Extract the (x, y) coordinate from the center of the cell holding the provided text.  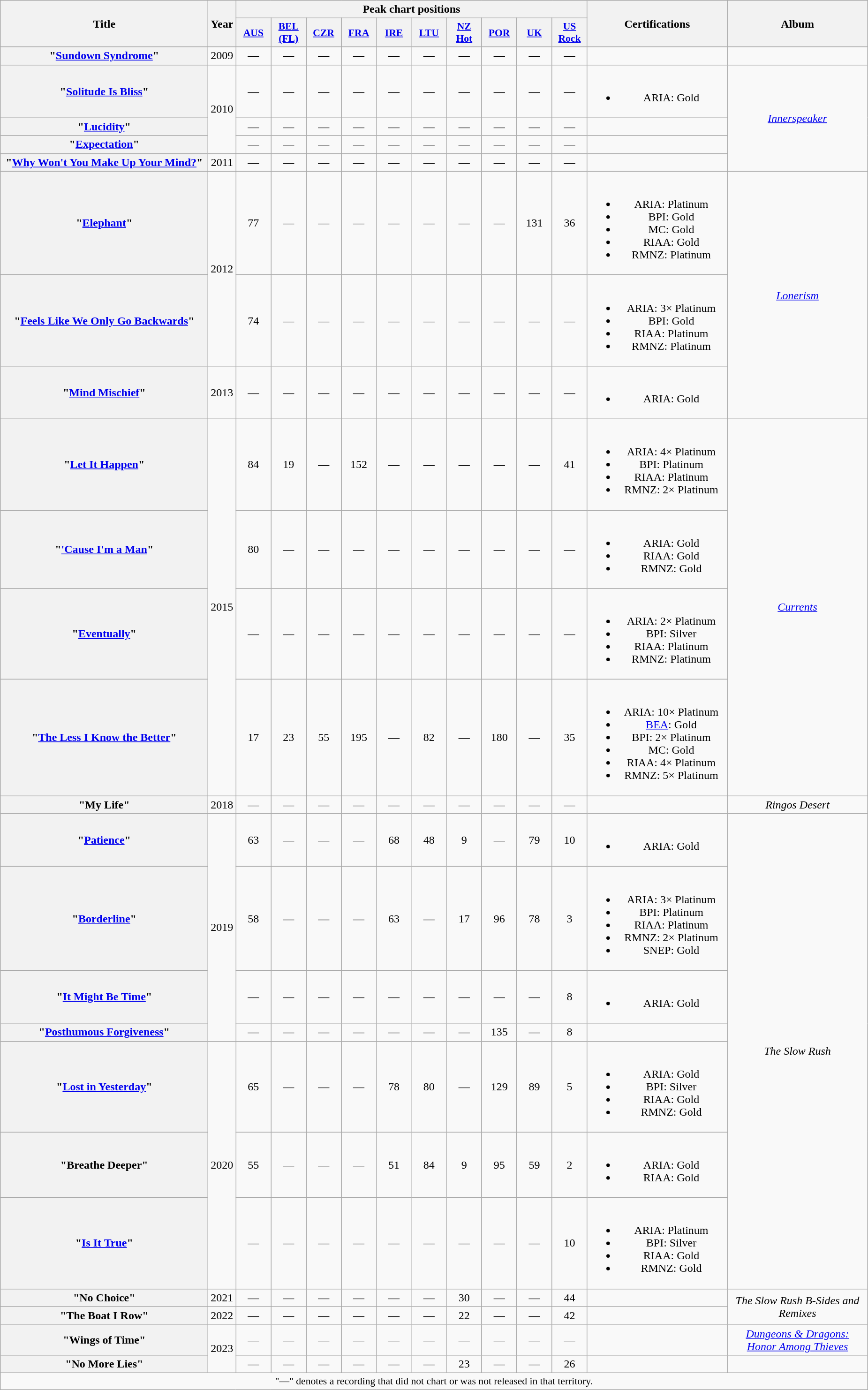
2020 (222, 1165)
5 (569, 1087)
Year (222, 23)
77 (253, 223)
"Mind Mischief" (104, 392)
48 (429, 840)
195 (359, 738)
ARIA: PlatinumBPI: GoldMC: GoldRIAA: GoldRMNZ: Platinum (657, 223)
95 (499, 1165)
"It Might Be Time" (104, 997)
2018 (222, 805)
ARIA: PlatinumBPI: SilverRIAA: GoldRMNZ: Gold (657, 1243)
"Lucidity" (104, 127)
The Slow Rush B-Sides and Remixes (797, 1307)
ARIA: GoldRIAA: GoldRMNZ: Gold (657, 550)
35 (569, 738)
44 (569, 1298)
2015 (222, 607)
2021 (222, 1298)
65 (253, 1087)
"Borderline" (104, 918)
96 (499, 918)
LTU (429, 33)
IRE (394, 33)
Lonerism (797, 295)
2009 (222, 56)
"Elephant" (104, 223)
ARIA: GoldRIAA: Gold (657, 1165)
"'Cause I'm a Man" (104, 550)
ARIA: 3× PlatinumBPI: PlatinumRIAA: PlatinumRMNZ: 2× PlatinumSNEP: Gold (657, 918)
"No More Lies" (104, 1364)
"Patience" (104, 840)
Ringos Desert (797, 805)
ARIA: 3× PlatinumBPI: GoldRIAA: PlatinumRMNZ: Platinum (657, 320)
ARIA: 2× PlatinumBPI: SilverRIAA: PlatinumRMNZ: Platinum (657, 634)
"The Boat I Row" (104, 1315)
"Let It Happen" (104, 464)
2022 (222, 1315)
Album (797, 23)
ARIA: 4× PlatinumBPI: PlatinumRIAA: PlatinumRMNZ: 2× Platinum (657, 464)
"Sundown Syndrome" (104, 56)
68 (394, 840)
Dungeons & Dragons: Honor Among Thieves (797, 1339)
"The Less I Know the Better" (104, 738)
42 (569, 1315)
"My Life" (104, 805)
26 (569, 1364)
The Slow Rush (797, 1051)
74 (253, 320)
"—" denotes a recording that did not chart or was not released in that territory. (434, 1381)
"Why Won't You Make Up Your Mind?" (104, 162)
"No Choice" (104, 1298)
Innerspeaker (797, 118)
51 (394, 1165)
82 (429, 738)
"Feels Like We Only Go Backwards" (104, 320)
2011 (222, 162)
Peak chart positions (412, 9)
152 (359, 464)
79 (535, 840)
"Posthumous Forgiveness" (104, 1032)
2013 (222, 392)
58 (253, 918)
NZHot (464, 33)
"Eventually" (104, 634)
FRA (359, 33)
USRock (569, 33)
2 (569, 1165)
30 (464, 1298)
135 (499, 1032)
131 (535, 223)
3 (569, 918)
"Lost in Yesterday" (104, 1087)
59 (535, 1165)
Certifications (657, 23)
"Expectation" (104, 144)
"Is It True" (104, 1243)
180 (499, 738)
2010 (222, 109)
"Breathe Deeper" (104, 1165)
2023 (222, 1349)
BEL(FL) (289, 33)
POR (499, 33)
41 (569, 464)
Title (104, 23)
19 (289, 464)
22 (464, 1315)
89 (535, 1087)
"Wings of Time" (104, 1339)
"Solitude Is Bliss" (104, 91)
2019 (222, 928)
ARIA: GoldBPI: SilverRIAA: GoldRMNZ: Gold (657, 1087)
2012 (222, 268)
UK (535, 33)
ARIA: 10× PlatinumBEA: GoldBPI: 2× PlatinumMC: GoldRIAA: 4× PlatinumRMNZ: 5× Platinum (657, 738)
AUS (253, 33)
Currents (797, 607)
CZR (324, 33)
129 (499, 1087)
36 (569, 223)
